For the text-containing cell, return its midpoint in (x, y) coordinate format. 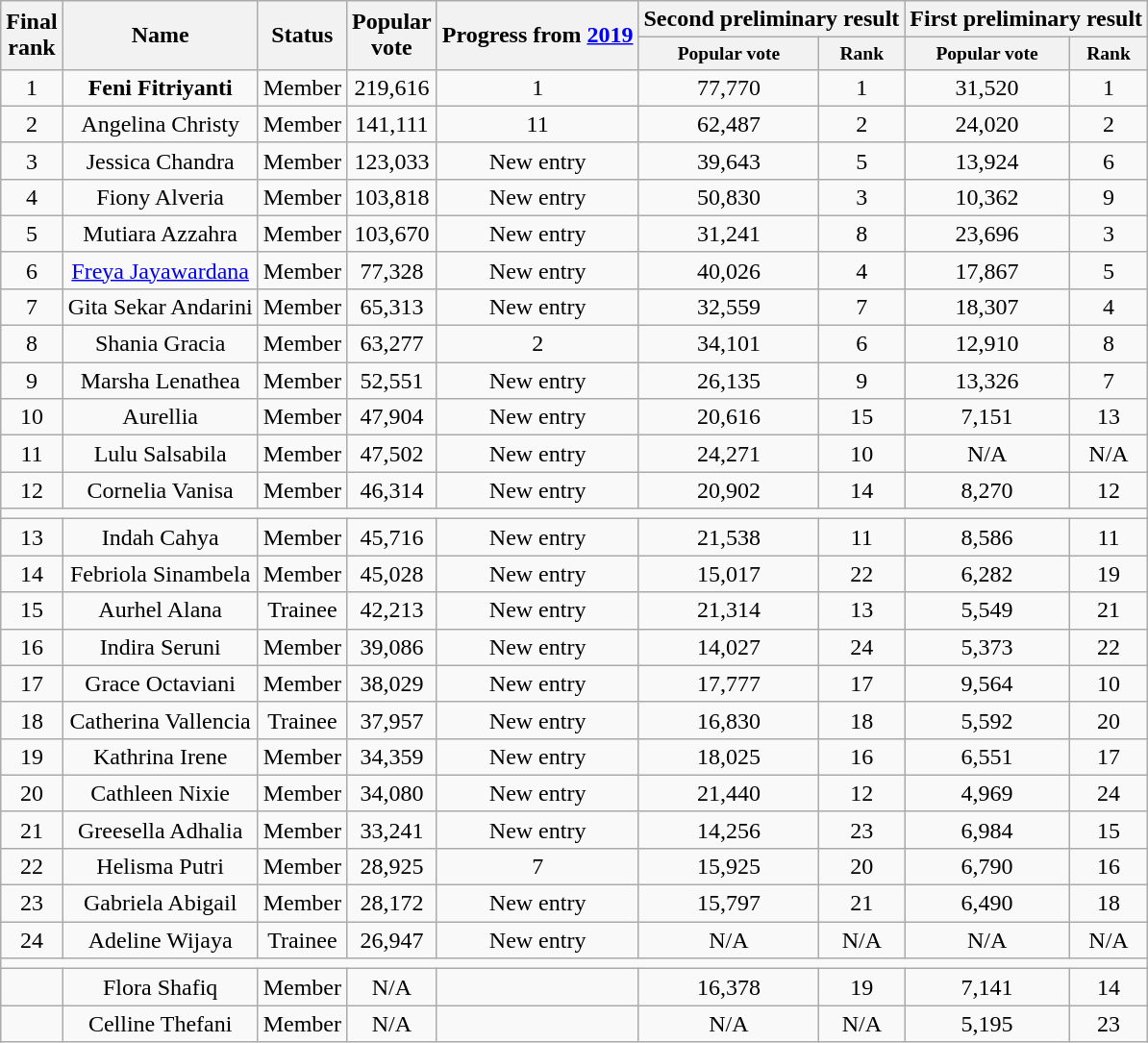
Indira Seruni (160, 647)
Kathrina Irene (160, 757)
5,592 (986, 720)
31,241 (729, 234)
21,440 (729, 793)
Cathleen Nixie (160, 793)
37,957 (392, 720)
5,373 (986, 647)
Jessica Chandra (160, 161)
77,770 (729, 87)
32,559 (729, 307)
6,551 (986, 757)
39,643 (729, 161)
6,490 (986, 904)
17,867 (986, 270)
62,487 (729, 124)
9,564 (986, 683)
Grace Octaviani (160, 683)
Shania Gracia (160, 344)
Gita Sekar Andarini (160, 307)
14,027 (729, 647)
123,033 (392, 161)
103,670 (392, 234)
5,195 (986, 1024)
4,969 (986, 793)
26,135 (729, 381)
Indah Cahya (160, 537)
6,984 (986, 830)
24,020 (986, 124)
5,549 (986, 610)
28,172 (392, 904)
20,616 (729, 417)
16,830 (729, 720)
16,378 (729, 987)
34,101 (729, 344)
13,924 (986, 161)
13,326 (986, 381)
47,502 (392, 454)
23,696 (986, 234)
26,947 (392, 940)
7,151 (986, 417)
Celline Thefani (160, 1024)
15,797 (729, 904)
141,111 (392, 124)
63,277 (392, 344)
21,538 (729, 537)
Angelina Christy (160, 124)
Mutiara Azzahra (160, 234)
6,282 (986, 574)
33,241 (392, 830)
45,716 (392, 537)
77,328 (392, 270)
Second preliminary result (771, 19)
42,213 (392, 610)
10,362 (986, 197)
38,029 (392, 683)
34,359 (392, 757)
Popularvote (392, 35)
15,925 (729, 866)
Freya Jayawardana (160, 270)
Febriola Sinambela (160, 574)
6,790 (986, 866)
12,910 (986, 344)
Status (302, 35)
50,830 (729, 197)
15,017 (729, 574)
Helisma Putri (160, 866)
Feni Fitriyanti (160, 87)
219,616 (392, 87)
46,314 (392, 490)
Lulu Salsabila (160, 454)
52,551 (392, 381)
24,271 (729, 454)
Gabriela Abigail (160, 904)
Fiony Alveria (160, 197)
Greesella Adhalia (160, 830)
Aurellia (160, 417)
8,270 (986, 490)
First preliminary result (1027, 19)
18,025 (729, 757)
Aurhel Alana (160, 610)
21,314 (729, 610)
31,520 (986, 87)
Catherina Vallencia (160, 720)
17,777 (729, 683)
Finalrank (32, 35)
103,818 (392, 197)
39,086 (392, 647)
40,026 (729, 270)
Marsha Lenathea (160, 381)
Flora Shafiq (160, 987)
45,028 (392, 574)
34,080 (392, 793)
18,307 (986, 307)
Name (160, 35)
28,925 (392, 866)
65,313 (392, 307)
Adeline Wijaya (160, 940)
20,902 (729, 490)
Cornelia Vanisa (160, 490)
47,904 (392, 417)
8,586 (986, 537)
14,256 (729, 830)
7,141 (986, 987)
Progress from 2019 (537, 35)
